Output the [X, Y] coordinate of the center of the cell containing the given text.  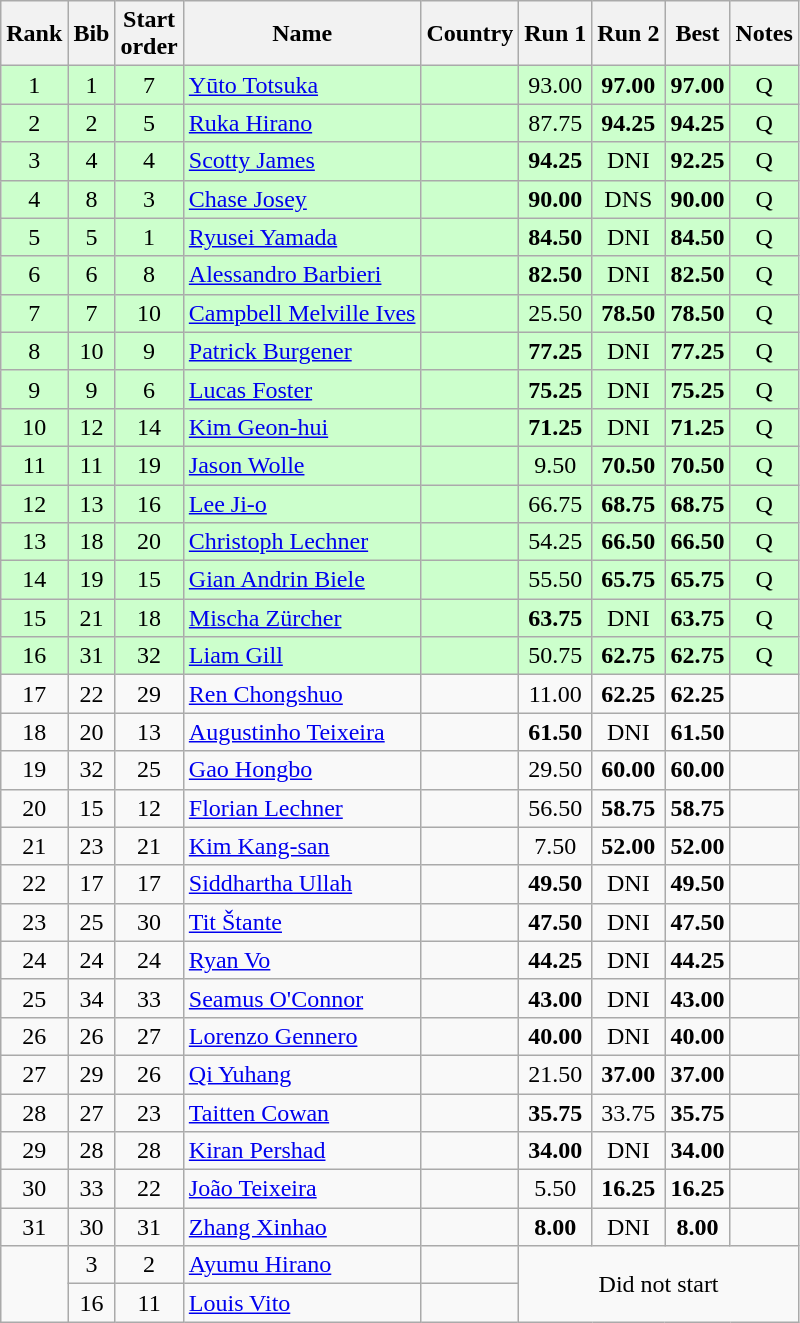
Lucas Foster [302, 389]
Chase Josey [302, 199]
Florian Lechner [302, 808]
Gao Hongbo [302, 770]
Qi Yuhang [302, 1074]
Lorenzo Gennero [302, 1036]
11.00 [556, 694]
Patrick Burgener [302, 351]
Run 2 [628, 34]
Augustinho Teixeira [302, 732]
João Teixeira [302, 1189]
Yūto Totsuka [302, 85]
Kim Geon-hui [302, 427]
5.50 [556, 1189]
Taitten Cowan [302, 1113]
Startorder [149, 34]
21.50 [556, 1074]
Louis Vito [302, 1303]
Ayumu Hirano [302, 1265]
29.50 [556, 770]
Bib [92, 34]
Zhang Xinhao [302, 1227]
9.50 [556, 465]
Name [302, 34]
33.75 [628, 1113]
93.00 [556, 85]
Liam Gill [302, 656]
50.75 [556, 656]
Lee Ji-o [302, 503]
Seamus O'Connor [302, 998]
Ryan Vo [302, 960]
Campbell Melville Ives [302, 313]
Mischa Zürcher [302, 618]
92.25 [698, 161]
Ren Chongshuo [302, 694]
Christoph Lechner [302, 542]
55.50 [556, 580]
Best [698, 34]
Scotty James [302, 161]
66.75 [556, 503]
Kim Kang-san [302, 846]
Notes [764, 34]
56.50 [556, 808]
Alessandro Barbieri [302, 275]
Country [470, 34]
Ryusei Yamada [302, 237]
Jason Wolle [302, 465]
87.75 [556, 123]
54.25 [556, 542]
34 [92, 998]
Kiran Pershad [302, 1151]
DNS [628, 199]
Siddhartha Ullah [302, 884]
Rank [34, 34]
25.50 [556, 313]
Tit Štante [302, 922]
Gian Andrin Biele [302, 580]
7.50 [556, 846]
Ruka Hirano [302, 123]
Run 1 [556, 34]
Did not start [659, 1284]
